Pinpoint the cell where the given text exists, returning its [X, Y] midpoint coordinate. 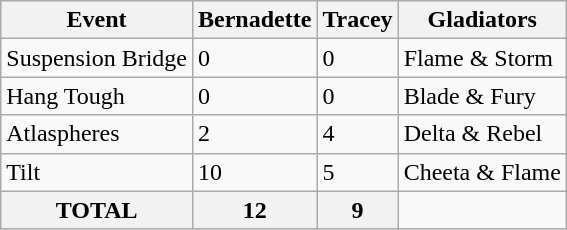
Tracey [358, 20]
TOTAL [97, 210]
2 [254, 134]
Blade & Fury [482, 96]
Suspension Bridge [97, 58]
Gladiators [482, 20]
Atlaspheres [97, 134]
Event [97, 20]
Delta & Rebel [482, 134]
5 [358, 172]
Tilt [97, 172]
12 [254, 210]
Bernadette [254, 20]
Flame & Storm [482, 58]
Hang Tough [97, 96]
9 [358, 210]
4 [358, 134]
Cheeta & Flame [482, 172]
10 [254, 172]
